For the text-containing cell, return its midpoint in (x, y) coordinate format. 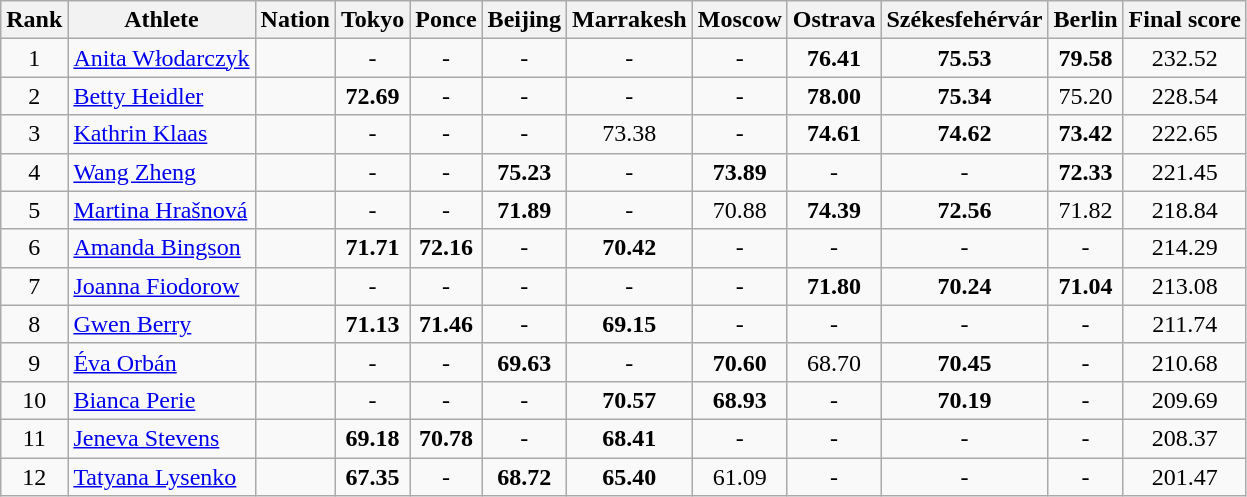
79.58 (1086, 58)
71.82 (1086, 210)
72.56 (964, 210)
Betty Heidler (162, 96)
Wang Zheng (162, 172)
69.15 (629, 324)
Martina Hrašnová (162, 210)
Amanda Bingson (162, 248)
211.74 (1184, 324)
221.45 (1184, 172)
70.57 (629, 400)
Kathrin Klaas (162, 134)
Bianca Perie (162, 400)
73.42 (1086, 134)
Moscow (740, 20)
214.29 (1184, 248)
232.52 (1184, 58)
69.18 (372, 438)
75.34 (964, 96)
71.89 (524, 210)
71.46 (446, 324)
70.19 (964, 400)
72.16 (446, 248)
228.54 (1184, 96)
201.47 (1184, 477)
71.71 (372, 248)
3 (34, 134)
76.41 (834, 58)
9 (34, 362)
Athlete (162, 20)
Ponce (446, 20)
68.72 (524, 477)
67.35 (372, 477)
Gwen Berry (162, 324)
Székesfehérvár (964, 20)
Tokyo (372, 20)
70.78 (446, 438)
78.00 (834, 96)
Marrakesh (629, 20)
75.53 (964, 58)
208.37 (1184, 438)
70.88 (740, 210)
209.69 (1184, 400)
68.41 (629, 438)
Rank (34, 20)
Jeneva Stevens (162, 438)
69.63 (524, 362)
4 (34, 172)
Beijing (524, 20)
12 (34, 477)
70.42 (629, 248)
71.80 (834, 286)
6 (34, 248)
Final score (1184, 20)
75.20 (1086, 96)
65.40 (629, 477)
71.04 (1086, 286)
Ostrava (834, 20)
Éva Orbán (162, 362)
74.62 (964, 134)
Anita Włodarczyk (162, 58)
74.61 (834, 134)
213.08 (1184, 286)
8 (34, 324)
71.13 (372, 324)
210.68 (1184, 362)
75.23 (524, 172)
74.39 (834, 210)
222.65 (1184, 134)
73.38 (629, 134)
7 (34, 286)
68.70 (834, 362)
68.93 (740, 400)
72.33 (1086, 172)
10 (34, 400)
1 (34, 58)
Berlin (1086, 20)
70.45 (964, 362)
Tatyana Lysenko (162, 477)
5 (34, 210)
61.09 (740, 477)
2 (34, 96)
Joanna Fiodorow (162, 286)
218.84 (1184, 210)
Nation (295, 20)
72.69 (372, 96)
73.89 (740, 172)
11 (34, 438)
70.60 (740, 362)
70.24 (964, 286)
